Detect which cell encompasses the target text, then output its [X, Y] center coordinate. 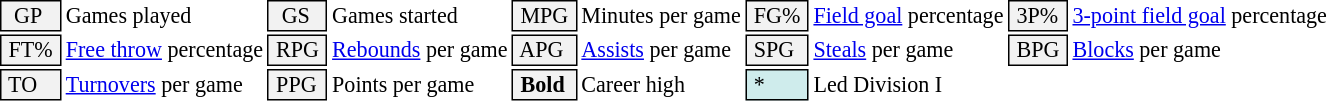
Games played [164, 16]
Minutes per game [661, 16]
MPG [544, 16]
Led Division I [908, 85]
BPG [1038, 50]
Rebounds per game [420, 50]
Career high [661, 85]
GP [30, 16]
TO [30, 85]
Games started [420, 16]
FT% [30, 50]
RPG [298, 50]
* [777, 85]
APG [544, 50]
Steals per game [908, 50]
SPG [777, 50]
PPG [298, 85]
Field goal percentage [908, 16]
Points per game [420, 85]
Free throw percentage [164, 50]
Turnovers per game [164, 85]
Assists per game [661, 50]
FG% [777, 16]
GS [298, 16]
3P% [1038, 16]
Bold [544, 85]
